Return (X, Y) of the center of cell containing provided text 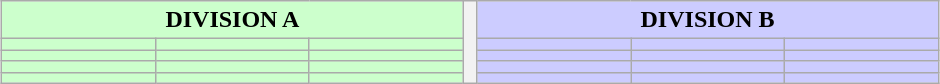
DIVISION A (232, 20)
DIVISION B (708, 20)
